Identify which cell holds the provided text, then report its [x, y] central coordinate. 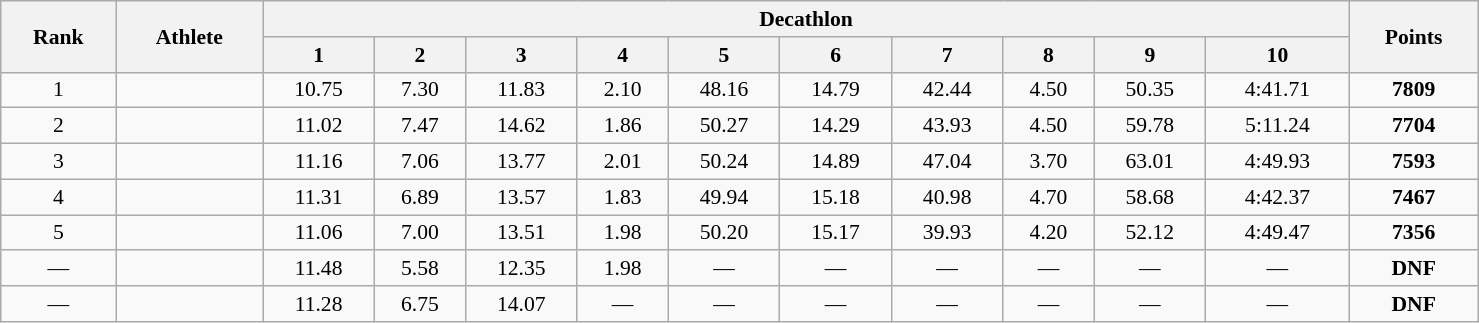
59.78 [1150, 126]
1.86 [622, 126]
40.98 [947, 197]
63.01 [1150, 162]
58.68 [1150, 197]
7704 [1414, 126]
6.75 [420, 304]
50.20 [724, 233]
7.47 [420, 126]
12.35 [521, 269]
Rank [58, 36]
7467 [1414, 197]
Points [1414, 36]
5:11.24 [1278, 126]
43.93 [947, 126]
11.16 [319, 162]
Decathlon [806, 19]
7.06 [420, 162]
14.07 [521, 304]
11.31 [319, 197]
6.89 [420, 197]
15.17 [836, 233]
50.24 [724, 162]
49.94 [724, 197]
11.83 [521, 90]
2.10 [622, 90]
7593 [1414, 162]
7.30 [420, 90]
52.12 [1150, 233]
15.18 [836, 197]
14.89 [836, 162]
2.01 [622, 162]
4:41.71 [1278, 90]
39.93 [947, 233]
7356 [1414, 233]
50.35 [1150, 90]
13.57 [521, 197]
4:49.93 [1278, 162]
4.20 [1048, 233]
7 [947, 55]
13.77 [521, 162]
4.70 [1048, 197]
47.04 [947, 162]
14.29 [836, 126]
10.75 [319, 90]
11.06 [319, 233]
14.79 [836, 90]
11.48 [319, 269]
42.44 [947, 90]
3.70 [1048, 162]
50.27 [724, 126]
5.58 [420, 269]
6 [836, 55]
4:49.47 [1278, 233]
48.16 [724, 90]
11.28 [319, 304]
8 [1048, 55]
7.00 [420, 233]
1.83 [622, 197]
14.62 [521, 126]
Athlete [190, 36]
10 [1278, 55]
4:42.37 [1278, 197]
13.51 [521, 233]
11.02 [319, 126]
7809 [1414, 90]
9 [1150, 55]
